Locate the cell with the specified text and output its (x, y) center coordinate. 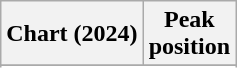
Peakposition (189, 34)
Chart (2024) (72, 34)
